Return (X, Y) of the center of cell containing provided text 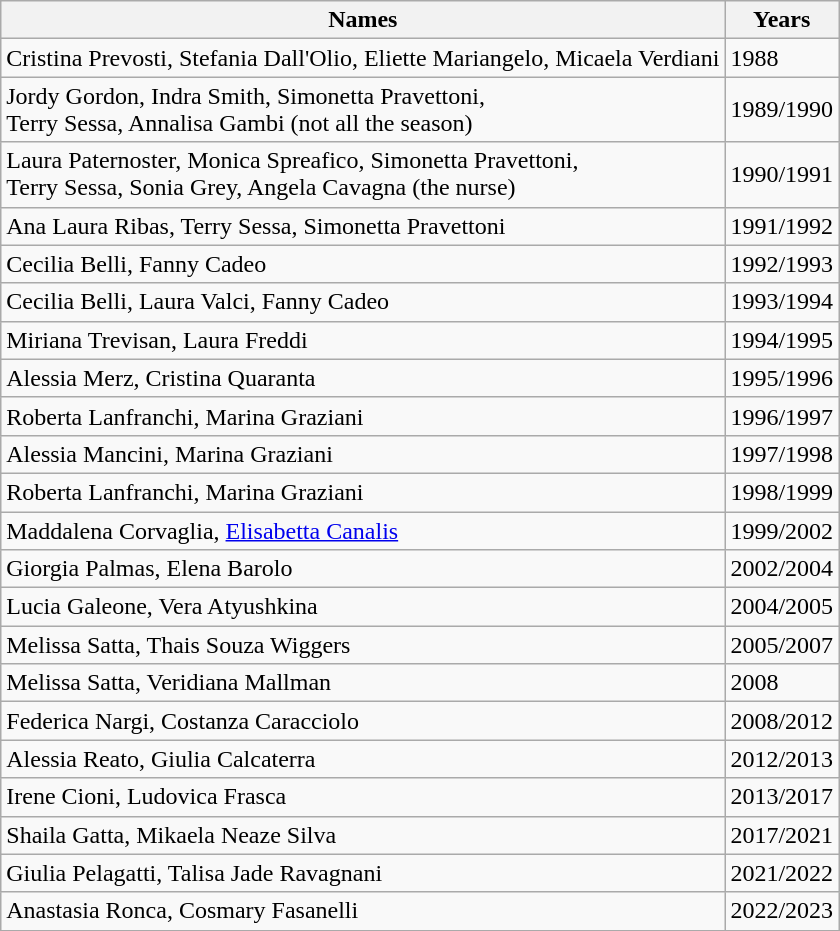
Giorgia Palmas, Elena Barolo (363, 569)
Cristina Prevosti, Stefania Dall'Olio, Eliette Mariangelo, Micaela Verdiani (363, 58)
1992/1993 (782, 264)
Anastasia Ronca, Cosmary Fasanelli (363, 911)
1991/1992 (782, 226)
2008 (782, 683)
1989/1990 (782, 110)
Laura Paternoster, Monica Spreafico, Simonetta Pravettoni, Terry Sessa, Sonia Grey, Angela Cavagna (the nurse) (363, 174)
Alessia Mancini, Marina Graziani (363, 454)
Cecilia Belli, Laura Valci, Fanny Cadeo (363, 302)
1990/1991 (782, 174)
Irene Cioni, Ludovica Frasca (363, 797)
2017/2021 (782, 835)
1995/1996 (782, 378)
Years (782, 20)
Federica Nargi, Costanza Caracciolo (363, 721)
Miriana Trevisan, Laura Freddi (363, 340)
1994/1995 (782, 340)
Ana Laura Ribas, Terry Sessa, Simonetta Pravettoni (363, 226)
Alessia Reato, Giulia Calcaterra (363, 759)
Cecilia Belli, Fanny Cadeo (363, 264)
2012/2013 (782, 759)
2005/2007 (782, 645)
Melissa Satta, Veridiana Mallman (363, 683)
1998/1999 (782, 492)
2002/2004 (782, 569)
1993/1994 (782, 302)
Shaila Gatta, Mikaela Neaze Silva (363, 835)
Giulia Pelagatti, Talisa Jade Ravagnani (363, 873)
Lucia Galeone, Vera Atyushkina (363, 607)
2008/2012 (782, 721)
Names (363, 20)
2004/2005 (782, 607)
1996/1997 (782, 416)
2022/2023 (782, 911)
1999/2002 (782, 531)
1988 (782, 58)
Melissa Satta, Thais Souza Wiggers (363, 645)
Alessia Merz, Cristina Quaranta (363, 378)
Maddalena Corvaglia, Elisabetta Canalis (363, 531)
Jordy Gordon, Indra Smith, Simonetta Pravettoni, Terry Sessa, Annalisa Gambi (not all the season) (363, 110)
2021/2022 (782, 873)
1997/1998 (782, 454)
2013/2017 (782, 797)
